Extract the (x, y) coordinate from the center of the cell holding the provided text.  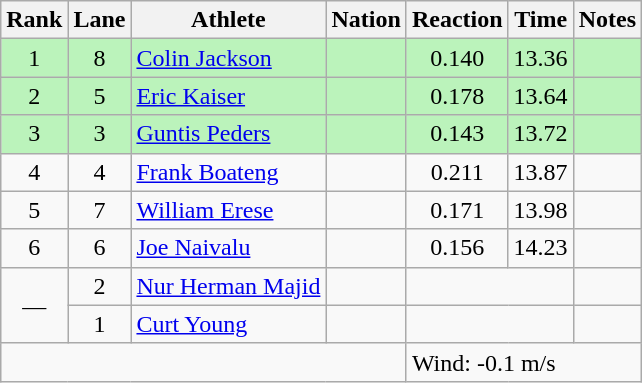
Colin Jackson (228, 58)
0.143 (457, 134)
Notes (607, 20)
Time (540, 20)
0.171 (457, 210)
Nur Herman Majid (228, 286)
8 (100, 58)
13.98 (540, 210)
— (34, 305)
14.23 (540, 248)
Joe Naivalu (228, 248)
0.140 (457, 58)
Curt Young (228, 324)
Wind: -0.1 m/s (524, 362)
13.87 (540, 172)
0.211 (457, 172)
Athlete (228, 20)
7 (100, 210)
Eric Kaiser (228, 96)
Nation (366, 20)
Guntis Peders (228, 134)
Lane (100, 20)
0.178 (457, 96)
13.36 (540, 58)
Rank (34, 20)
Reaction (457, 20)
13.64 (540, 96)
0.156 (457, 248)
13.72 (540, 134)
Frank Boateng (228, 172)
William Erese (228, 210)
